Provide the [X, Y] coordinate of the cell's center where the given text is located.  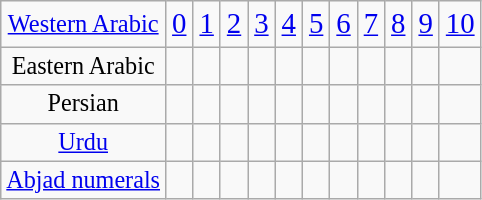
5 [316, 24]
9 [426, 24]
2 [234, 24]
3 [262, 24]
7 [370, 24]
10 [460, 24]
Eastern Arabic [84, 66]
Persian [84, 104]
Abjad numerals [84, 180]
Urdu [84, 142]
1 [206, 24]
6 [344, 24]
8 [398, 24]
4 [288, 24]
Western Arabic [84, 24]
0 [180, 24]
